Return the (x, y) coordinate for the center point of the cell that contains the specified text.  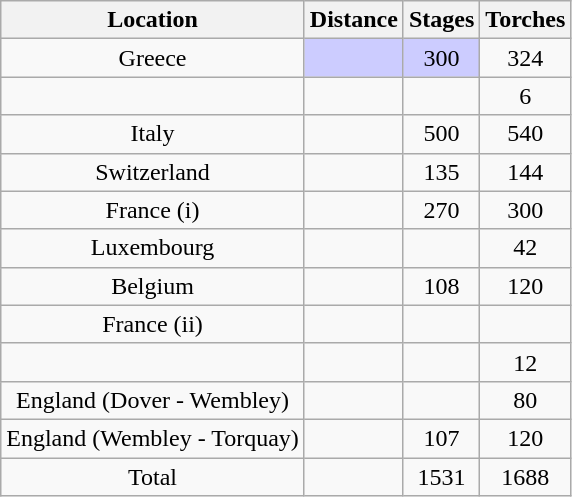
Location (153, 20)
270 (441, 210)
108 (441, 286)
Switzerland (153, 172)
Torches (526, 20)
England (Dover - Wembley) (153, 400)
1531 (441, 477)
12 (526, 362)
42 (526, 248)
Distance (354, 20)
324 (526, 58)
135 (441, 172)
Greece (153, 58)
Belgium (153, 286)
144 (526, 172)
500 (441, 134)
England (Wembley - Torquay) (153, 438)
Stages (441, 20)
1688 (526, 477)
France (ii) (153, 324)
6 (526, 96)
80 (526, 400)
France (i) (153, 210)
Italy (153, 134)
107 (441, 438)
Luxembourg (153, 248)
540 (526, 134)
Total (153, 477)
